Capture the cell that displays the provided text and extract its (X, Y) central coordinate. 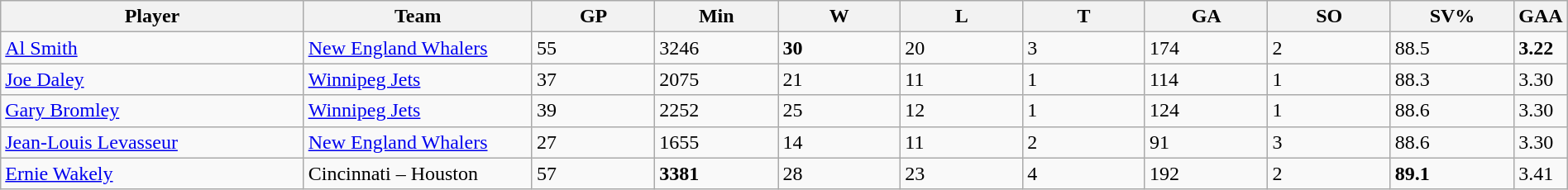
Ernie Wakely (152, 173)
124 (1206, 111)
3.41 (1542, 173)
GP (593, 17)
37 (593, 79)
20 (962, 48)
4 (1084, 173)
L (962, 17)
SV% (1452, 17)
Gary Bromley (152, 111)
1655 (716, 142)
114 (1206, 79)
3246 (716, 48)
Cincinnati – Houston (418, 173)
21 (839, 79)
14 (839, 142)
57 (593, 173)
12 (962, 111)
GAA (1542, 17)
Min (716, 17)
89.1 (1452, 173)
23 (962, 173)
28 (839, 173)
GA (1206, 17)
88.3 (1452, 79)
Jean-Louis Levasseur (152, 142)
2075 (716, 79)
SO (1329, 17)
39 (593, 111)
55 (593, 48)
3.22 (1542, 48)
91 (1206, 142)
Player (152, 17)
30 (839, 48)
25 (839, 111)
88.5 (1452, 48)
2252 (716, 111)
Team (418, 17)
174 (1206, 48)
3381 (716, 173)
Al Smith (152, 48)
W (839, 17)
T (1084, 17)
192 (1206, 173)
27 (593, 142)
Joe Daley (152, 79)
